Return the (X, Y) coordinate for the center point of the cell that contains the specified text.  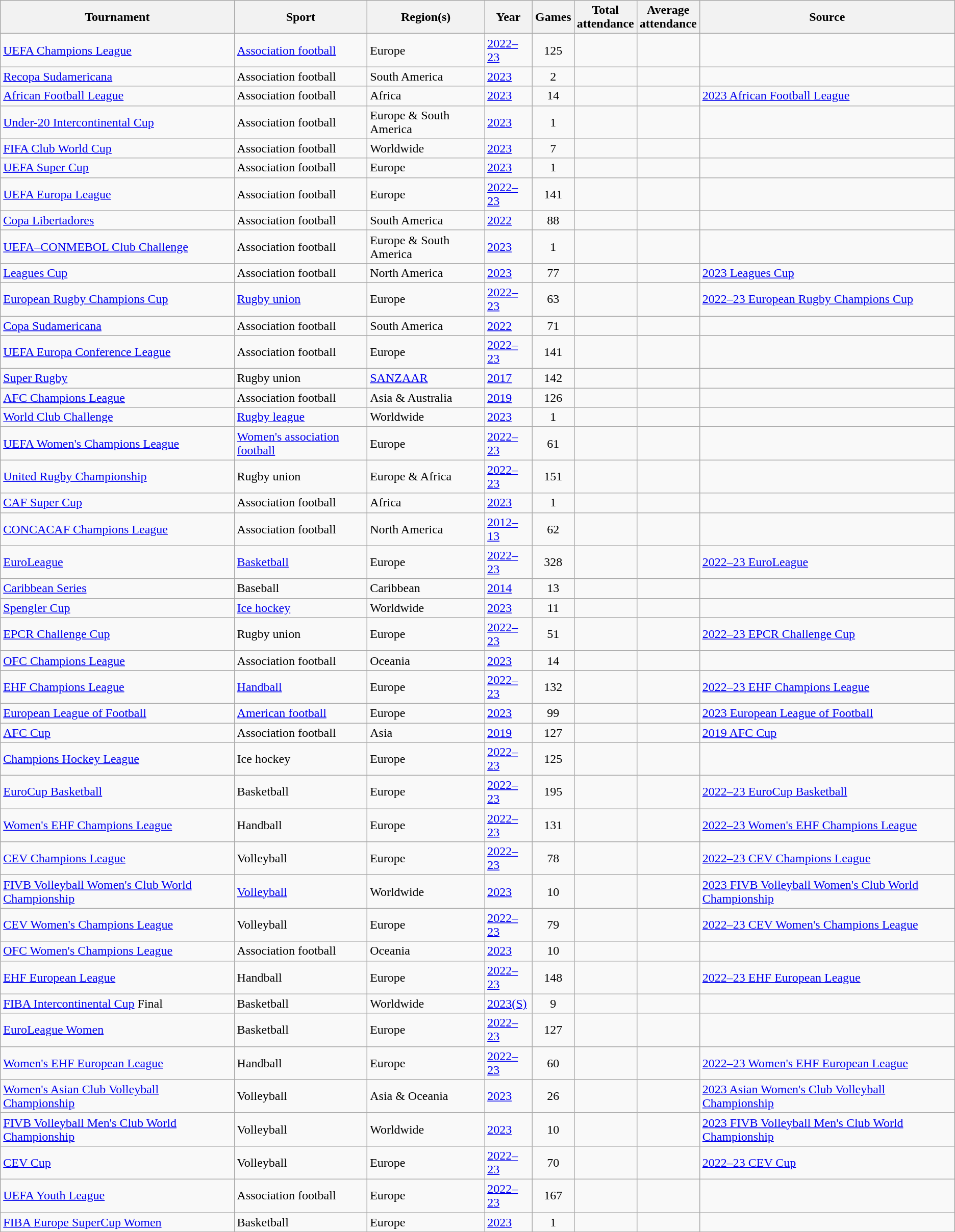
UEFA Europa Conference League (117, 352)
126 (553, 398)
61 (553, 444)
60 (553, 1063)
Average attendance (668, 17)
2023 FIVB Volleyball Men's Club World Championship (827, 1129)
UEFA Super Cup (117, 168)
2023 Asian Women's Club Volleyball Championship (827, 1096)
2014 (509, 588)
SANZAAR (426, 378)
Champions Hockey League (117, 759)
9 (553, 1004)
CEV Cup (117, 1163)
70 (553, 1163)
EuroCup Basketball (117, 792)
2017 (509, 378)
EPCR Challenge Cup (117, 634)
Asia (426, 733)
2022–23 EuroCup Basketball (827, 792)
UEFA–CONMEBOL Club Challenge (117, 247)
63 (553, 299)
2022–23 Women's EHF Champions League (827, 825)
99 (553, 713)
328 (553, 562)
UEFA Europa League (117, 194)
2023(S) (509, 1004)
Women's EHF European League (117, 1063)
2023 FIVB Volleyball Women's Club World Championship (827, 891)
2022–23 EPCR Challenge Cup (827, 634)
EuroLeague (117, 562)
Total attendance (605, 17)
2022–23 CEV Champions League (827, 859)
Asia & Oceania (426, 1096)
Caribbean Series (117, 588)
EuroLeague Women (117, 1030)
Caribbean (426, 588)
Super Rugby (117, 378)
American football (301, 713)
OFC Champions League (117, 660)
2022–23 CEV Women's Champions League (827, 925)
Women's Asian Club Volleyball Championship (117, 1096)
151 (553, 476)
167 (553, 1195)
11 (553, 608)
Copa Sudamericana (117, 326)
Spengler Cup (117, 608)
2023 African Football League (827, 96)
2022–23 Women's EHF European League (827, 1063)
2023 European League of Football (827, 713)
UEFA Women's Champions League (117, 444)
CEV Champions League (117, 859)
2012–13 (509, 529)
Year (509, 17)
2022–23 CEV Cup (827, 1163)
142 (553, 378)
FIBA Intercontinental Cup Final (117, 1004)
Games (553, 17)
FIVB Volleyball Men's Club World Championship (117, 1129)
Copa Libertadores (117, 220)
71 (553, 326)
European League of Football (117, 713)
FIBA Europe SuperCup Women (117, 1222)
OFC Women's Champions League (117, 951)
Source (827, 17)
FIFA Club World Cup (117, 148)
2019 AFC Cup (827, 733)
Baseball (301, 588)
FIVB Volleyball Women's Club World Championship (117, 891)
2022–23 EuroLeague (827, 562)
148 (553, 977)
CONCACAF Champions League (117, 529)
7 (553, 148)
2023 Leagues Cup (827, 273)
51 (553, 634)
Region(s) (426, 17)
131 (553, 825)
EHF Champions League (117, 686)
Sport (301, 17)
UEFA Youth League (117, 1195)
AFC Cup (117, 733)
2022–23 EHF Champions League (827, 686)
AFC Champions League (117, 398)
132 (553, 686)
62 (553, 529)
79 (553, 925)
Asia & Australia (426, 398)
Tournament (117, 17)
13 (553, 588)
78 (553, 859)
Europe & Africa (426, 476)
World Club Challenge (117, 417)
African Football League (117, 96)
United Rugby Championship (117, 476)
Leagues Cup (117, 273)
EHF European League (117, 977)
European Rugby Champions Cup (117, 299)
77 (553, 273)
CAF Super Cup (117, 503)
2022–23 EHF European League (827, 977)
2022–23 European Rugby Champions Cup (827, 299)
Under-20 Intercontinental Cup (117, 122)
26 (553, 1096)
CEV Women's Champions League (117, 925)
Rugby league (301, 417)
195 (553, 792)
2 (553, 76)
UEFA Champions League (117, 50)
Women's association football (301, 444)
88 (553, 220)
Recopa Sudamericana (117, 76)
Women's EHF Champions League (117, 825)
